Identify which cell holds the provided text, then report its [X, Y] central coordinate. 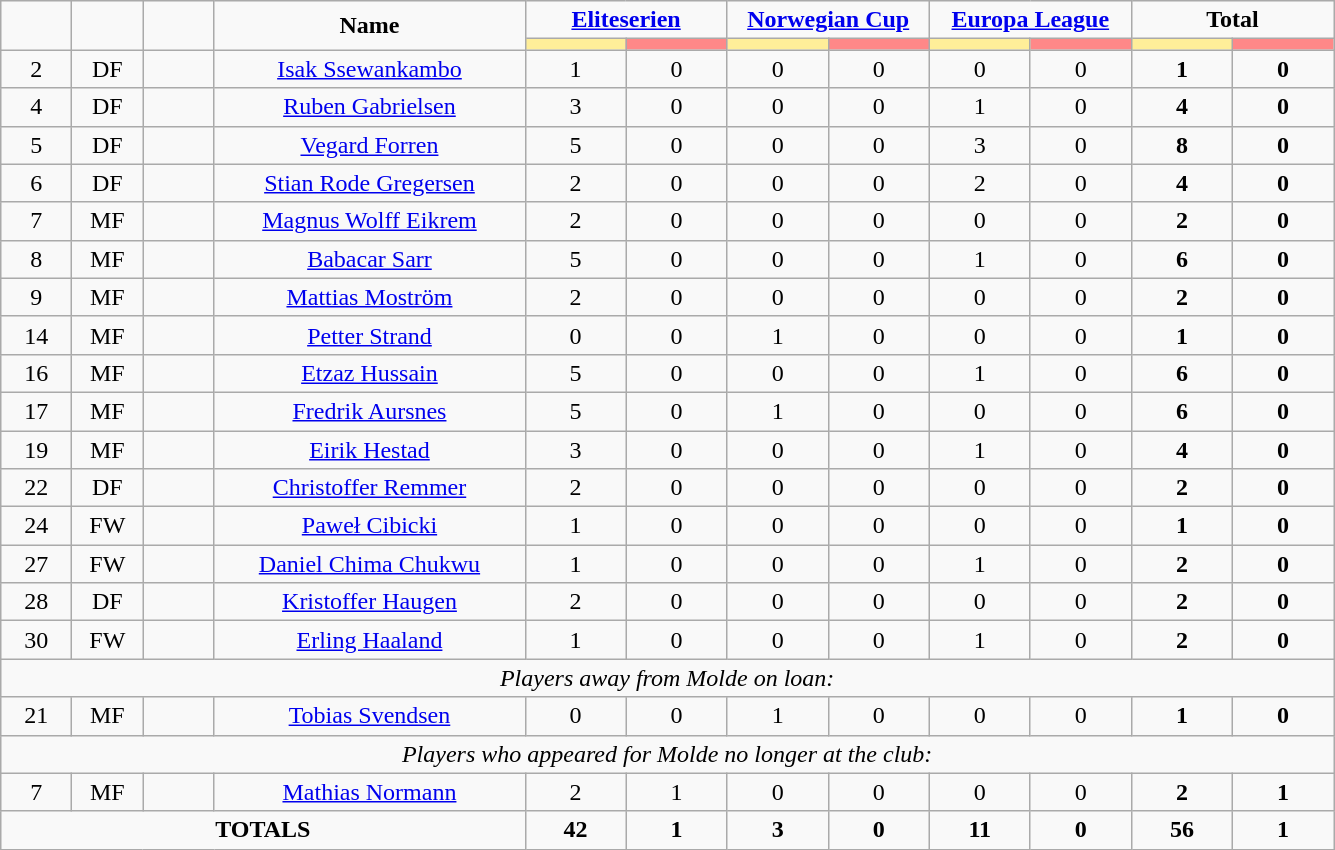
Petter Strand [370, 335]
Norwegian Cup [828, 20]
Christoffer Remmer [370, 488]
Stian Rode Gregersen [370, 183]
Etzaz Hussain [370, 373]
Name [370, 26]
16 [36, 373]
17 [36, 411]
Babacar Sarr [370, 259]
Players who appeared for Molde no longer at the club: [668, 754]
Eliteserien [626, 20]
11 [980, 830]
Magnus Wolff Eikrem [370, 221]
Mathias Normann [370, 792]
27 [36, 564]
TOTALS [263, 830]
Isak Ssewankambo [370, 69]
Vegard Forren [370, 145]
24 [36, 526]
9 [36, 297]
Europa League [1030, 20]
19 [36, 449]
Erling Haaland [370, 640]
28 [36, 602]
Tobias Svendsen [370, 716]
Players away from Molde on loan: [668, 678]
56 [1182, 830]
Eirik Hestad [370, 449]
Paweł Cibicki [370, 526]
Kristoffer Haugen [370, 602]
30 [36, 640]
22 [36, 488]
42 [576, 830]
Total [1232, 20]
Ruben Gabrielsen [370, 107]
Daniel Chima Chukwu [370, 564]
Fredrik Aursnes [370, 411]
21 [36, 716]
14 [36, 335]
Mattias Moström [370, 297]
